Output the [x, y] coordinate of the center of the cell containing the given text.  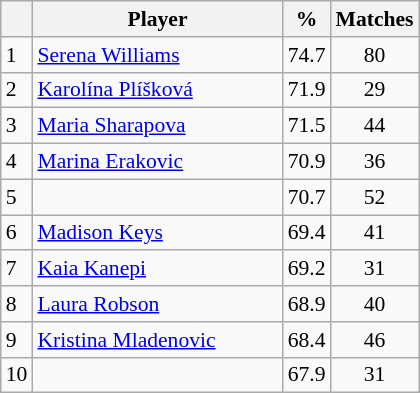
71.5 [307, 126]
70.7 [307, 197]
10 [17, 375]
Maria Sharapova [157, 126]
Serena Williams [157, 55]
46 [374, 340]
69.2 [307, 269]
68.9 [307, 304]
52 [374, 197]
% [307, 19]
40 [374, 304]
70.9 [307, 162]
80 [374, 55]
6 [17, 233]
Matches [374, 19]
Karolína Plíšková [157, 90]
71.9 [307, 90]
74.7 [307, 55]
4 [17, 162]
Kristina Mladenovic [157, 340]
Laura Robson [157, 304]
5 [17, 197]
Madison Keys [157, 233]
Player [157, 19]
36 [374, 162]
69.4 [307, 233]
68.4 [307, 340]
41 [374, 233]
67.9 [307, 375]
9 [17, 340]
29 [374, 90]
7 [17, 269]
Kaia Kanepi [157, 269]
1 [17, 55]
3 [17, 126]
44 [374, 126]
2 [17, 90]
8 [17, 304]
Marina Erakovic [157, 162]
